Find where the given text appears and provide that cell's center as (X, Y) coordinate. 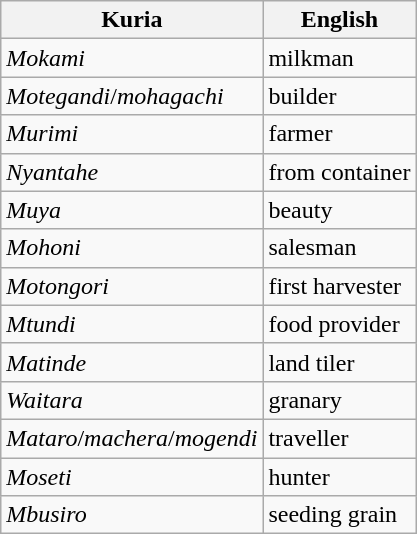
Moseti (132, 477)
Waitara (132, 400)
granary (340, 400)
Mokami (132, 58)
Kuria (132, 20)
Mohoni (132, 248)
Mbusiro (132, 515)
Murimi (132, 134)
Matinde (132, 362)
first harvester (340, 286)
English (340, 20)
hunter (340, 477)
beauty (340, 210)
from container (340, 172)
Muya (132, 210)
land tiler (340, 362)
seeding grain (340, 515)
Mataro/machera/mogendi (132, 438)
Motegandi/mohagachi (132, 96)
traveller (340, 438)
farmer (340, 134)
salesman (340, 248)
Motongori (132, 286)
Mtundi (132, 324)
milkman (340, 58)
builder (340, 96)
Nyantahe (132, 172)
food provider (340, 324)
